Determine the [x, y] coordinate at the center of the cell enclosing the given text.  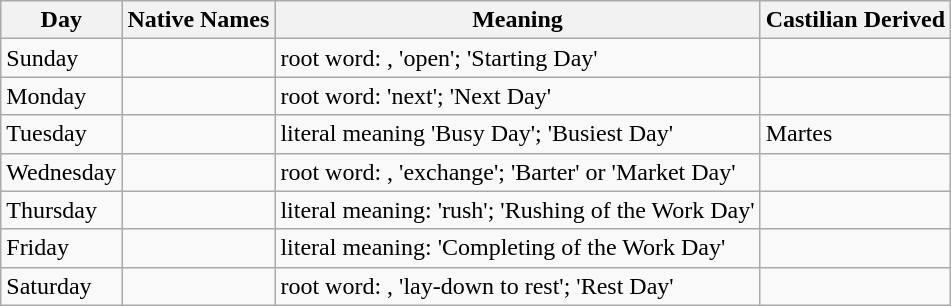
Sunday [62, 58]
literal meaning: 'Completing of the Work Day' [518, 248]
root word: , 'exchange'; 'Barter' or 'Market Day' [518, 172]
Wednesday [62, 172]
literal meaning 'Busy Day'; 'Busiest Day' [518, 134]
Day [62, 20]
Meaning [518, 20]
Martes [855, 134]
Friday [62, 248]
root word: 'next'; 'Next Day' [518, 96]
Native Names [198, 20]
Tuesday [62, 134]
literal meaning: 'rush'; 'Rushing of the Work Day' [518, 210]
root word: , 'lay-down to rest'; 'Rest Day' [518, 286]
Castilian Derived [855, 20]
Thursday [62, 210]
Saturday [62, 286]
root word: , 'open'; 'Starting Day' [518, 58]
Monday [62, 96]
